Search for the cell housing the specified text and yield its (x, y) center coordinate. 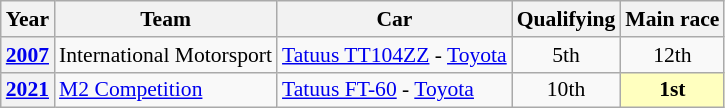
2021 (28, 90)
12th (672, 55)
Tatuus FT-60 - Toyota (394, 90)
Year (28, 19)
M2 Competition (166, 90)
1st (672, 90)
5th (566, 55)
Tatuus TT104ZZ - Toyota (394, 55)
10th (566, 90)
Main race (672, 19)
2007 (28, 55)
International Motorsport (166, 55)
Car (394, 19)
Qualifying (566, 19)
Team (166, 19)
